Detect which cell encompasses the target text, then output its (X, Y) center coordinate. 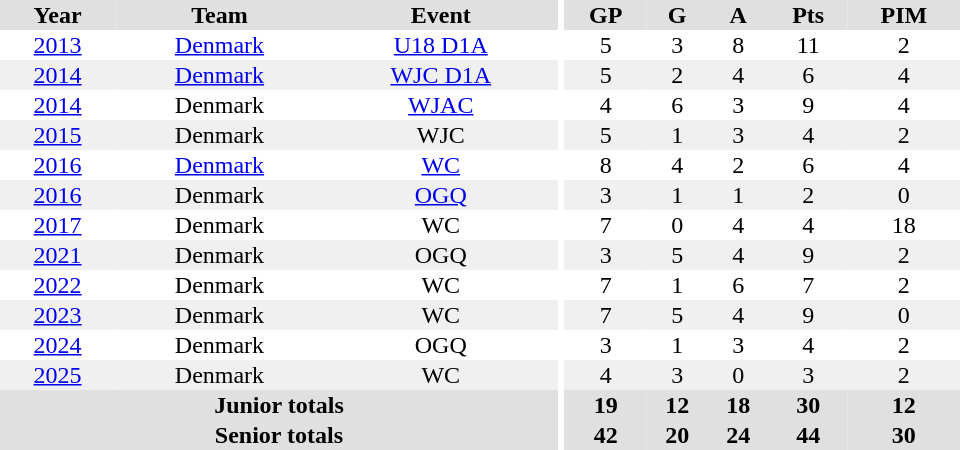
Junior totals (279, 405)
Pts (808, 15)
11 (808, 45)
2025 (58, 375)
PIM (904, 15)
WJC (441, 135)
2023 (58, 315)
Year (58, 15)
44 (808, 435)
2015 (58, 135)
2024 (58, 345)
WJAC (441, 105)
GP (606, 15)
WJC D1A (441, 75)
19 (606, 405)
2022 (58, 285)
Event (441, 15)
Team (219, 15)
U18 D1A (441, 45)
Senior totals (279, 435)
A (738, 15)
2021 (58, 255)
20 (678, 435)
2017 (58, 225)
42 (606, 435)
2013 (58, 45)
24 (738, 435)
G (678, 15)
